Locate the cell with the specified text and output its (x, y) center coordinate. 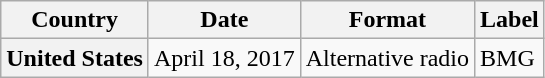
Label (510, 20)
United States (75, 58)
Alternative radio (387, 58)
April 18, 2017 (224, 58)
Format (387, 20)
BMG (510, 58)
Date (224, 20)
Country (75, 20)
